For the text-containing cell, return its midpoint in [X, Y] coordinate format. 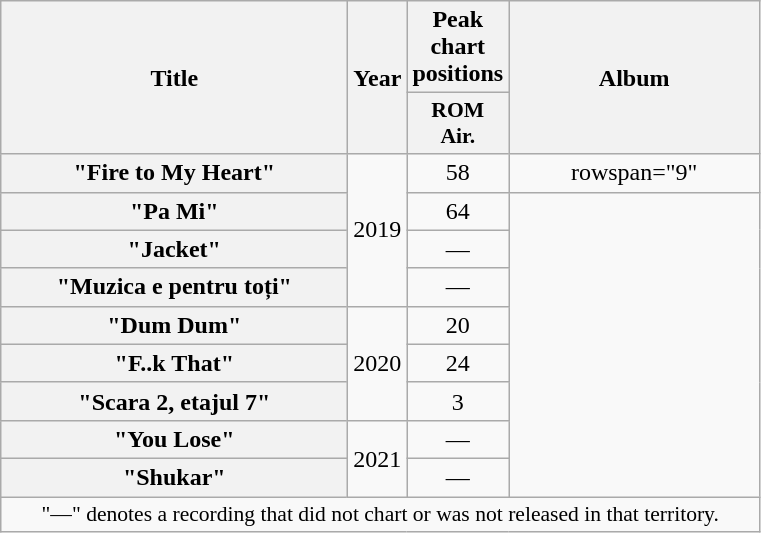
3 [458, 401]
"—" denotes a recording that did not chart or was not released in that territory. [380, 514]
"Pa Mi" [174, 211]
"Muzica e pentru toți" [174, 287]
ROMAir. [458, 124]
2020 [378, 363]
Title [174, 78]
"Scara 2, etajul 7" [174, 401]
Peak chart positions [458, 47]
2021 [378, 458]
"Dum Dum" [174, 325]
"Jacket" [174, 249]
rowspan="9" [634, 173]
"Fire to My Heart" [174, 173]
64 [458, 211]
"F..k That" [174, 363]
Year [378, 78]
20 [458, 325]
58 [458, 173]
Album [634, 78]
"Shukar" [174, 477]
"You Lose" [174, 439]
24 [458, 363]
2019 [378, 230]
